Scan for the cell matching the given text and deliver its [x, y] coordinate at center. 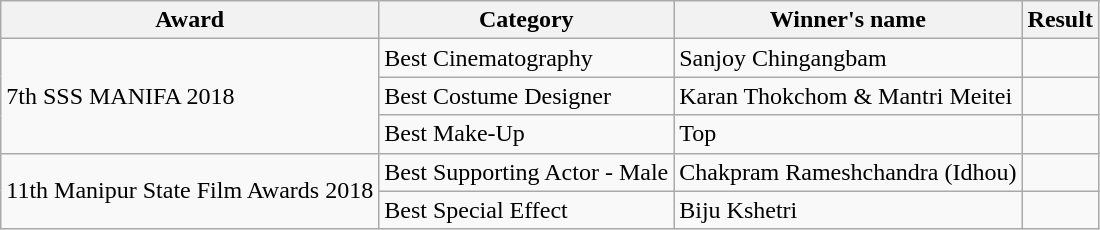
7th SSS MANIFA 2018 [190, 96]
Chakpram Rameshchandra (Idhou) [848, 172]
Category [526, 20]
11th Manipur State Film Awards 2018 [190, 191]
Biju Kshetri [848, 210]
Karan Thokchom & Mantri Meitei [848, 96]
Award [190, 20]
Winner's name [848, 20]
Best Costume Designer [526, 96]
Best Special Effect [526, 210]
Best Make-Up [526, 134]
Top [848, 134]
Result [1060, 20]
Best Cinematography [526, 58]
Sanjoy Chingangbam [848, 58]
Best Supporting Actor - Male [526, 172]
